Return [X, Y] of the center of cell containing provided text 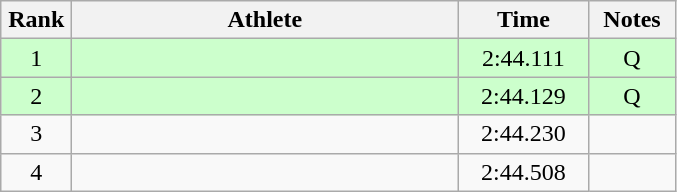
2:44.508 [524, 172]
2 [36, 96]
2:44.111 [524, 58]
Rank [36, 20]
Notes [632, 20]
Time [524, 20]
4 [36, 172]
2:44.230 [524, 134]
1 [36, 58]
2:44.129 [524, 96]
3 [36, 134]
Athlete [265, 20]
